Provide the [X, Y] coordinate of the cell's center where the given text is located.  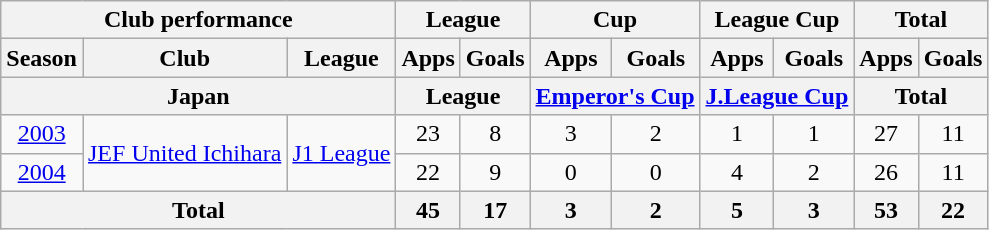
Cup [615, 20]
2004 [42, 172]
Emperor's Cup [615, 96]
23 [428, 134]
53 [886, 210]
Season [42, 58]
26 [886, 172]
17 [495, 210]
27 [886, 134]
4 [737, 172]
J1 League [342, 153]
Japan [198, 96]
9 [495, 172]
Club [184, 58]
2003 [42, 134]
JEF United Ichihara [184, 153]
5 [737, 210]
Club performance [198, 20]
League Cup [777, 20]
8 [495, 134]
J.League Cup [777, 96]
45 [428, 210]
